Output the [X, Y] coordinate of the center of the cell containing the given text.  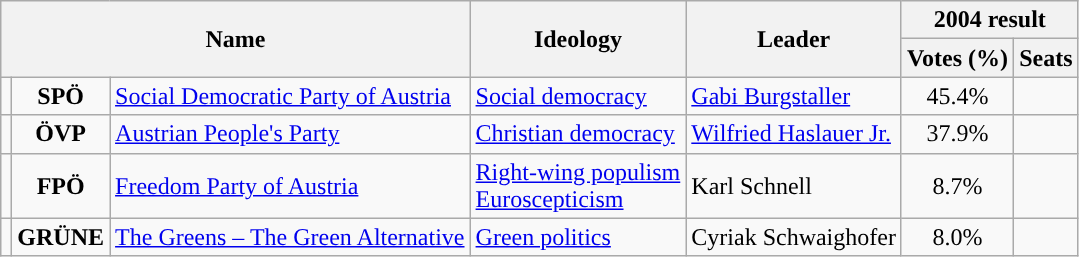
GRÜNE [61, 237]
8.7% [957, 186]
Gabi Burgstaller [794, 96]
Green politics [578, 237]
Social Democratic Party of Austria [290, 96]
SPÖ [61, 96]
8.0% [957, 237]
Name [236, 39]
37.9% [957, 134]
ÖVP [61, 134]
Right-wing populismEuroscepticism [578, 186]
Christian democracy [578, 134]
Cyriak Schwaighofer [794, 237]
Social democracy [578, 96]
FPÖ [61, 186]
Seats [1046, 58]
The Greens – The Green Alternative [290, 237]
Leader [794, 39]
2004 result [990, 20]
45.4% [957, 96]
Karl Schnell [794, 186]
Austrian People's Party [290, 134]
Votes (%) [957, 58]
Wilfried Haslauer Jr. [794, 134]
Ideology [578, 39]
Freedom Party of Austria [290, 186]
